From the cell containing the given text, extract its center point as (X, Y) coordinate. 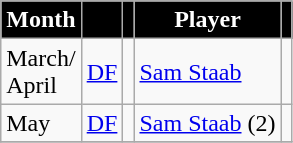
Sam Staab (2) (208, 123)
May (41, 123)
Player (208, 20)
Month (41, 20)
Sam Staab (208, 72)
March/April (41, 72)
